From the cell containing the given text, extract its center point as (x, y) coordinate. 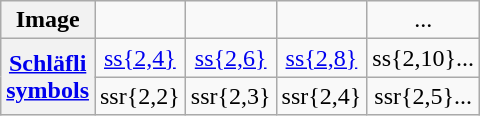
ss{2,6} (230, 58)
ssr{2,3} (230, 96)
ssr{2,5}... (424, 96)
Image (48, 20)
ss{2,10}... (424, 58)
Schläflisymbols (48, 77)
ssr{2,2} (140, 96)
ss{2,8} (322, 58)
ssr{2,4} (322, 96)
ss{2,4} (140, 58)
... (424, 20)
